Determine the (X, Y) coordinate at the center of the cell enclosing the given text.  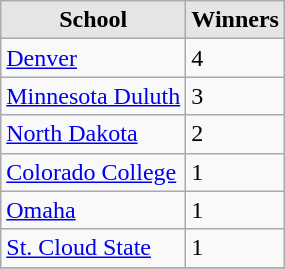
2 (236, 134)
Denver (94, 58)
North Dakota (94, 134)
Winners (236, 20)
4 (236, 58)
Minnesota Duluth (94, 96)
Omaha (94, 210)
School (94, 20)
Colorado College (94, 172)
3 (236, 96)
St. Cloud State (94, 248)
